Output the (x, y) coordinate of the center of the cell containing the given text.  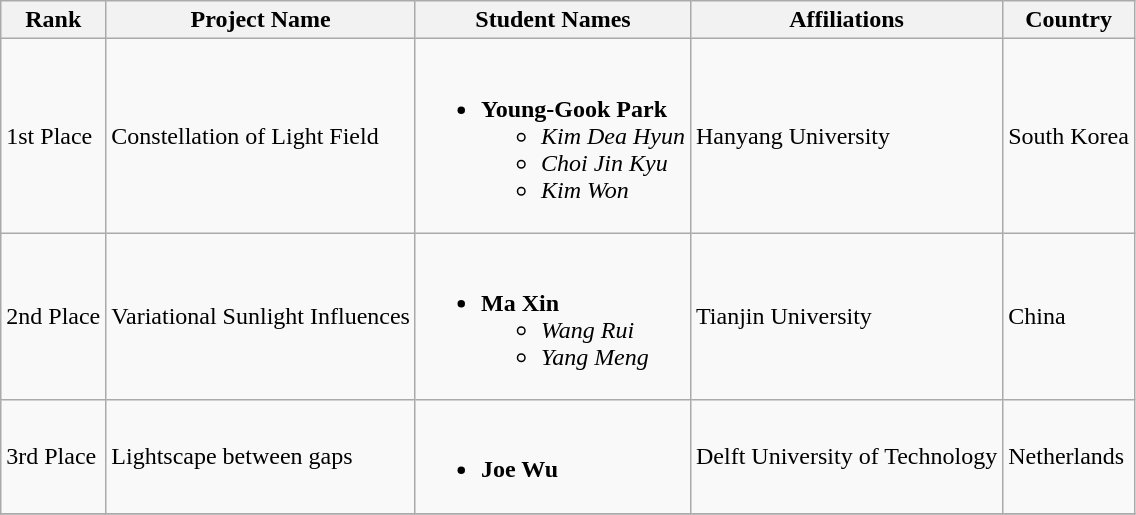
Delft University of Technology (846, 456)
South Korea (1069, 136)
Variational Sunlight Influences (261, 316)
Student Names (552, 20)
3rd Place (54, 456)
Constellation of Light Field (261, 136)
Tianjin University (846, 316)
Rank (54, 20)
Lightscape between gaps (261, 456)
2nd Place (54, 316)
Young-Gook ParkKim Dea HyunChoi Jin KyuKim Won (552, 136)
Netherlands (1069, 456)
1st Place (54, 136)
Ma XinWang RuiYang Meng (552, 316)
Affiliations (846, 20)
Hanyang University (846, 136)
China (1069, 316)
Joe Wu (552, 456)
Country (1069, 20)
Project Name (261, 20)
